Scan for the cell matching the given text and deliver its (x, y) coordinate at center. 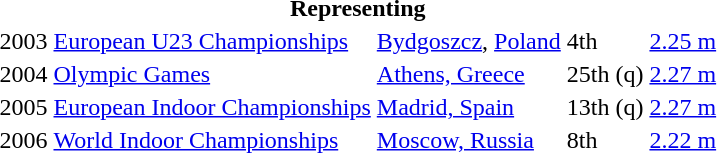
Olympic Games (212, 74)
Madrid, Spain (468, 107)
4th (605, 41)
Athens, Greece (468, 74)
Bydgoszcz, Poland (468, 41)
25th (q) (605, 74)
European Indoor Championships (212, 107)
European U23 Championships (212, 41)
13th (q) (605, 107)
